Capture the cell that displays the provided text and extract its [x, y] central coordinate. 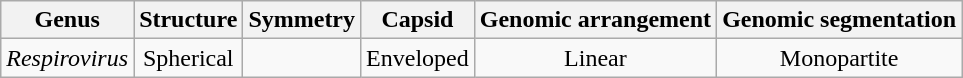
Structure [188, 20]
Spherical [188, 58]
Genus [68, 20]
Genomic segmentation [840, 20]
Enveloped [418, 58]
Capsid [418, 20]
Genomic arrangement [595, 20]
Monopartite [840, 58]
Symmetry [302, 20]
Linear [595, 58]
Respirovirus [68, 58]
